Return [X, Y] of the center of cell containing provided text 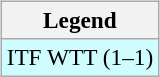
Legend [80, 20]
ITF WTT (1–1) [80, 57]
